Provide the [x, y] coordinate of the cell's center where the given text is located.  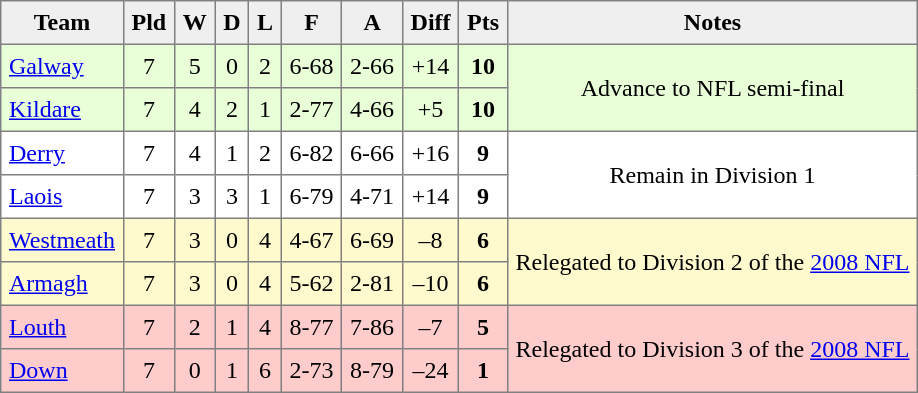
Pts [483, 23]
2-73 [311, 371]
4-66 [372, 110]
8-77 [311, 327]
6-82 [311, 153]
Westmeath [62, 240]
D [232, 23]
Down [62, 371]
8-79 [372, 371]
Galway [62, 66]
4-67 [311, 240]
W [194, 23]
5-62 [311, 284]
–10 [430, 284]
4-71 [372, 197]
2-77 [311, 110]
–8 [430, 240]
Pld [148, 23]
Louth [62, 327]
+5 [430, 110]
2-66 [372, 66]
Relegated to Division 3 of the 2008 NFL [712, 348]
2-81 [372, 284]
Diff [430, 23]
Kildare [62, 110]
A [372, 23]
6-79 [311, 197]
Armagh [62, 284]
–24 [430, 371]
6-66 [372, 153]
Relegated to Division 2 of the 2008 NFL [712, 262]
Remain in Division 1 [712, 174]
7-86 [372, 327]
6-68 [311, 66]
+16 [430, 153]
Team [62, 23]
Advance to NFL semi-final [712, 88]
Notes [712, 23]
L [266, 23]
Derry [62, 153]
6-69 [372, 240]
F [311, 23]
Laois [62, 197]
–7 [430, 327]
